Identify which cell holds the provided text, then report its [x, y] central coordinate. 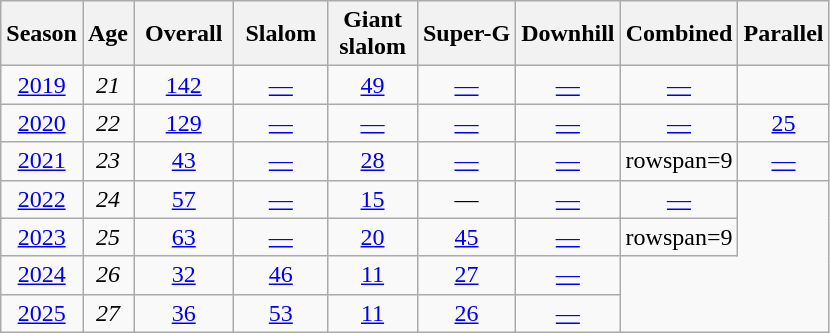
36 [184, 313]
Age [108, 34]
Parallel [784, 34]
2022 [42, 199]
57 [184, 199]
2024 [42, 275]
45 [466, 237]
28 [373, 161]
Season [42, 34]
24 [108, 199]
53 [281, 313]
2021 [42, 161]
Slalom [281, 34]
Downhill [568, 34]
2020 [42, 123]
2023 [42, 237]
23 [108, 161]
Giant slalom [373, 34]
Super-G [466, 34]
2019 [42, 85]
32 [184, 275]
142 [184, 85]
20 [373, 237]
129 [184, 123]
2025 [42, 313]
Overall [184, 34]
Combined [679, 34]
21 [108, 85]
49 [373, 85]
46 [281, 275]
15 [373, 199]
63 [184, 237]
22 [108, 123]
43 [184, 161]
